Capture the cell that displays the provided text and extract its [X, Y] central coordinate. 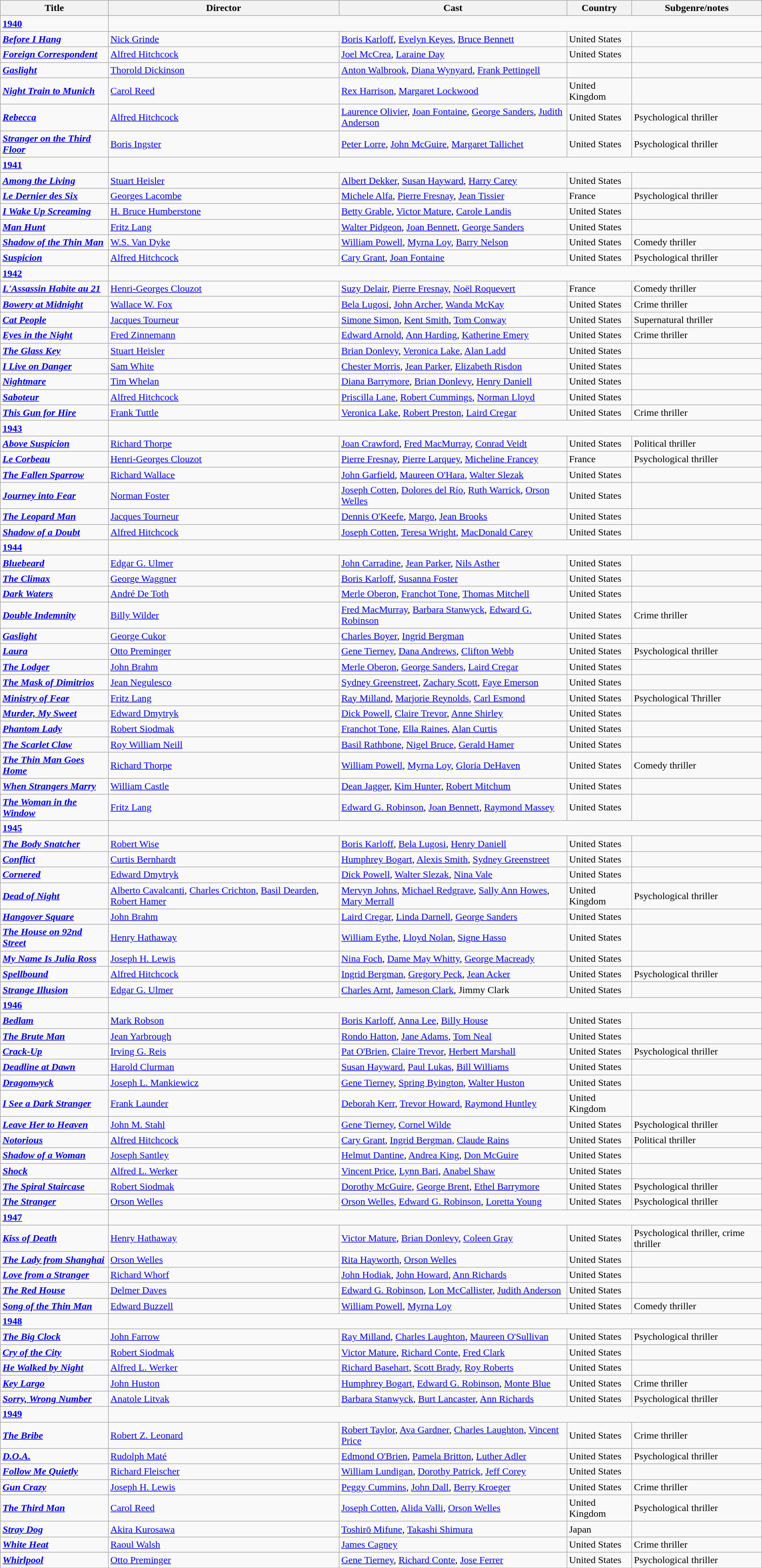
The Scarlet Claw [55, 744]
The Fallen Sparrow [55, 475]
Diana Barrymore, Brian Donlevy, Henry Daniell [453, 382]
Deborah Kerr, Trevor Howard, Raymond Huntley [453, 1103]
Cast [453, 8]
1942 [55, 273]
Walter Pidgeon, Joan Bennett, George Sanders [453, 227]
Basil Rathbone, Nigel Bruce, Gerald Hamer [453, 744]
Stranger on the Third Floor [55, 144]
Boris Karloff, Evelyn Keyes, Bruce Bennett [453, 39]
Dennis O'Keefe, Margo, Jean Brooks [453, 517]
Laird Cregar, Linda Darnell, George Sanders [453, 917]
Nightmare [55, 382]
1944 [55, 548]
Ingrid Bergman, Gregory Peck, Jean Acker [453, 974]
Fred MacMurray, Barbara Stanwyck, Edward G. Robinson [453, 615]
Merle Oberon, Franchot Tone, Thomas Mitchell [453, 594]
Murder, My Sweet [55, 713]
Harold Clurman [224, 1067]
Bowery at Midnight [55, 304]
Merle Oberon, George Sanders, Laird Cregar [453, 667]
The Stranger [55, 1202]
Gene Tierney, Cornel Wilde [453, 1125]
Rondo Hatton, Jane Adams, Tom Neal [453, 1036]
I Live on Danger [55, 366]
Supernatural thriller [697, 320]
He Walked by Night [55, 1368]
Saboteur [55, 397]
Joel McCrea, Laraine Day [453, 55]
Boris Karloff, Bela Lugosi, Henry Daniell [453, 844]
Whirlpool [55, 1560]
Alberto Cavalcanti, Charles Crichton, Basil Dearden, Robert Hamer [224, 896]
Raoul Walsh [224, 1544]
Boris Karloff, Anna Lee, Billy House [453, 1020]
The Big Clock [55, 1337]
The Lady from Shanghai [55, 1259]
Dark Waters [55, 594]
John M. Stahl [224, 1125]
W.S. Van Dyke [224, 242]
Foreign Correspondent [55, 55]
This Gun for Hire [55, 413]
Mark Robson [224, 1020]
Cornered [55, 875]
Chester Morris, Jean Parker, Elizabeth Risdon [453, 366]
Notorious [55, 1140]
William Eythe, Lloyd Nolan, Signe Hasso [453, 937]
Journey into Fear [55, 496]
Spellbound [55, 974]
Thorold Dickinson [224, 70]
Charles Arnt, Jameson Clark, Jimmy Clark [453, 989]
Edward Arnold, Ann Harding, Katherine Emery [453, 335]
Bluebeard [55, 563]
Anton Walbrook, Diana Wynyard, Frank Pettingell [453, 70]
The Bribe [55, 1435]
Before I Hang [55, 39]
Charles Boyer, Ingrid Bergman [453, 636]
Le Corbeau [55, 459]
Edward G. Robinson, Lon McCallister, Judith Anderson [453, 1290]
D.O.A. [55, 1456]
The Climax [55, 579]
Robert Wise [224, 844]
Shadow of a Doubt [55, 532]
Robert Z. Leonard [224, 1435]
Dick Powell, Walter Slezak, Nina Vale [453, 875]
Dorothy McGuire, George Brent, Ethel Barrymore [453, 1186]
Cary Grant, Joan Fontaine [453, 258]
Rex Harrison, Margaret Lockwood [453, 91]
Michele Alfa, Pierre Fresnay, Jean Tissier [453, 196]
Rebecca [55, 117]
Subgenre/notes [697, 8]
Crack-Up [55, 1052]
John Carradine, Jean Parker, Nils Asther [453, 563]
Gun Crazy [55, 1487]
The Glass Key [55, 351]
L'Assassin Habite au 21 [55, 289]
Joseph Santley [224, 1155]
Dragonwyck [55, 1083]
1947 [55, 1217]
Victor Mature, Richard Conte, Fred Clark [453, 1352]
Edmond O'Brien, Pamela Britton, Luther Adler [453, 1456]
1946 [55, 1005]
Love from a Stranger [55, 1275]
Simone Simon, Kent Smith, Tom Conway [453, 320]
Gene Tierney, Dana Andrews, Clifton Webb [453, 651]
The Third Man [55, 1508]
Double Indemnity [55, 615]
Sorry, Wrong Number [55, 1399]
Georges Lacombe [224, 196]
Susan Hayward, Paul Lukas, Bill Williams [453, 1067]
Japan [599, 1529]
The Brute Man [55, 1036]
Ray Milland, Marjorie Reynolds, Carl Esmond [453, 698]
John Huston [224, 1383]
Brian Donlevy, Veronica Lake, Alan Ladd [453, 351]
Rudolph Maté [224, 1456]
Orson Welles, Edward G. Robinson, Loretta Young [453, 1202]
Helmut Dantine, Andrea King, Don McGuire [453, 1155]
Above Suspicion [55, 443]
Peter Lorre, John McGuire, Margaret Tallichet [453, 144]
Vincent Price, Lynn Bari, Anabel Shaw [453, 1171]
Deadline at Dawn [55, 1067]
Cary Grant, Ingrid Bergman, Claude Rains [453, 1140]
Tim Whelan [224, 382]
Robert Taylor, Ava Gardner, Charles Laughton, Vincent Price [453, 1435]
Boris Karloff, Susanna Foster [453, 579]
Norman Foster [224, 496]
Laura [55, 651]
Roy William Neill [224, 744]
William Powell, Myrna Loy, Barry Nelson [453, 242]
Director [224, 8]
Title [55, 8]
Peggy Cummins, John Dall, Berry Kroeger [453, 1487]
1948 [55, 1321]
Joseph Cotten, Teresa Wright, MacDonald Carey [453, 532]
1943 [55, 428]
Gene Tierney, Richard Conte, Jose Ferrer [453, 1560]
1941 [55, 165]
The Woman in the Window [55, 807]
Leave Her to Heaven [55, 1125]
Ministry of Fear [55, 698]
Suspicion [55, 258]
The Lodger [55, 667]
The Leopard Man [55, 517]
Sydney Greenstreet, Zachary Scott, Faye Emerson [453, 682]
1940 [55, 24]
Ray Milland, Charles Laughton, Maureen O'Sullivan [453, 1337]
Pierre Fresnay, Pierre Larquey, Micheline Francey [453, 459]
Night Train to Munich [55, 91]
Curtis Bernhardt [224, 859]
Shock [55, 1171]
Nina Foch, Dame May Whitty, George Macready [453, 959]
Song of the Thin Man [55, 1306]
Richard Basehart, Scott Brady, Roy Roberts [453, 1368]
Irving G. Reis [224, 1052]
The Body Snatcher [55, 844]
Albert Dekker, Susan Hayward, Harry Carey [453, 180]
Bela Lugosi, John Archer, Wanda McKay [453, 304]
William Lundigan, Dorothy Patrick, Jeff Corey [453, 1472]
The Spiral Staircase [55, 1186]
My Name Is Julia Ross [55, 959]
Boris Ingster [224, 144]
Pat O'Brien, Claire Trevor, Herbert Marshall [453, 1052]
Richard Fleischer [224, 1472]
George Cukor [224, 636]
Shadow of a Woman [55, 1155]
Psychological Thriller [697, 698]
Man Hunt [55, 227]
Among the Living [55, 180]
John Hodiak, John Howard, Ann Richards [453, 1275]
When Strangers Marry [55, 786]
The Red House [55, 1290]
Bedlam [55, 1020]
Cry of the City [55, 1352]
Dead of Night [55, 896]
Franchot Tone, Ella Raines, Alan Curtis [453, 729]
Conflict [55, 859]
Kiss of Death [55, 1238]
André De Toth [224, 594]
Laurence Olivier, Joan Fontaine, George Sanders, Judith Anderson [453, 117]
Nick Grinde [224, 39]
Frank Tuttle [224, 413]
1945 [55, 828]
Richard Whorf [224, 1275]
James Cagney [453, 1544]
H. Bruce Humberstone [224, 211]
Follow Me Quietly [55, 1472]
Le Dernier des Six [55, 196]
Humphrey Bogart, Alexis Smith, Sydney Greenstreet [453, 859]
Humphrey Bogart, Edward G. Robinson, Monte Blue [453, 1383]
Sam White [224, 366]
The Thin Man Goes Home [55, 766]
Edward G. Robinson, Joan Bennett, Raymond Massey [453, 807]
Country [599, 8]
Strange Illusion [55, 989]
Joseph Cotten, Dolores del Río, Ruth Warrick, Orson Welles [453, 496]
Key Largo [55, 1383]
Akira Kurosawa [224, 1529]
Suzy Delair, Pierre Fresnay, Noël Roquevert [453, 289]
Jean Yarbrough [224, 1036]
Richard Wallace [224, 475]
1949 [55, 1414]
Cat People [55, 320]
John Garfield, Maureen O'Hara, Walter Slezak [453, 475]
The House on 92nd Street [55, 937]
Barbara Stanwyck, Burt Lancaster, Ann Richards [453, 1399]
Wallace W. Fox [224, 304]
Joan Crawford, Fred MacMurray, Conrad Veidt [453, 443]
The Mask of Dimitrios [55, 682]
Stray Dog [55, 1529]
I See a Dark Stranger [55, 1103]
William Powell, Myrna Loy, Gloria DeHaven [453, 766]
Shadow of the Thin Man [55, 242]
Veronica Lake, Robert Preston, Laird Cregar [453, 413]
Frank Launder [224, 1103]
Phantom Lady [55, 729]
White Heat [55, 1544]
Toshirō Mifune, Takashi Shimura [453, 1529]
Jean Negulesco [224, 682]
Betty Grable, Victor Mature, Carole Landis [453, 211]
Psychological thriller, crime thriller [697, 1238]
Edward Buzzell [224, 1306]
Eyes in the Night [55, 335]
Hangover Square [55, 917]
George Waggner [224, 579]
Rita Hayworth, Orson Welles [453, 1259]
Mervyn Johns, Michael Redgrave, Sally Ann Howes, Mary Merrall [453, 896]
Dean Jagger, Kim Hunter, Robert Mitchum [453, 786]
Anatole Litvak [224, 1399]
Victor Mature, Brian Donlevy, Coleen Gray [453, 1238]
Dick Powell, Claire Trevor, Anne Shirley [453, 713]
Gene Tierney, Spring Byington, Walter Huston [453, 1083]
Delmer Daves [224, 1290]
Priscilla Lane, Robert Cummings, Norman Lloyd [453, 397]
Billy Wilder [224, 615]
William Powell, Myrna Loy [453, 1306]
William Castle [224, 786]
Joseph Cotten, Alida Valli, Orson Welles [453, 1508]
Joseph L. Mankiewicz [224, 1083]
Fred Zinnemann [224, 335]
John Farrow [224, 1337]
I Wake Up Screaming [55, 211]
